Find where the given text appears and provide that cell's center as [x, y] coordinate. 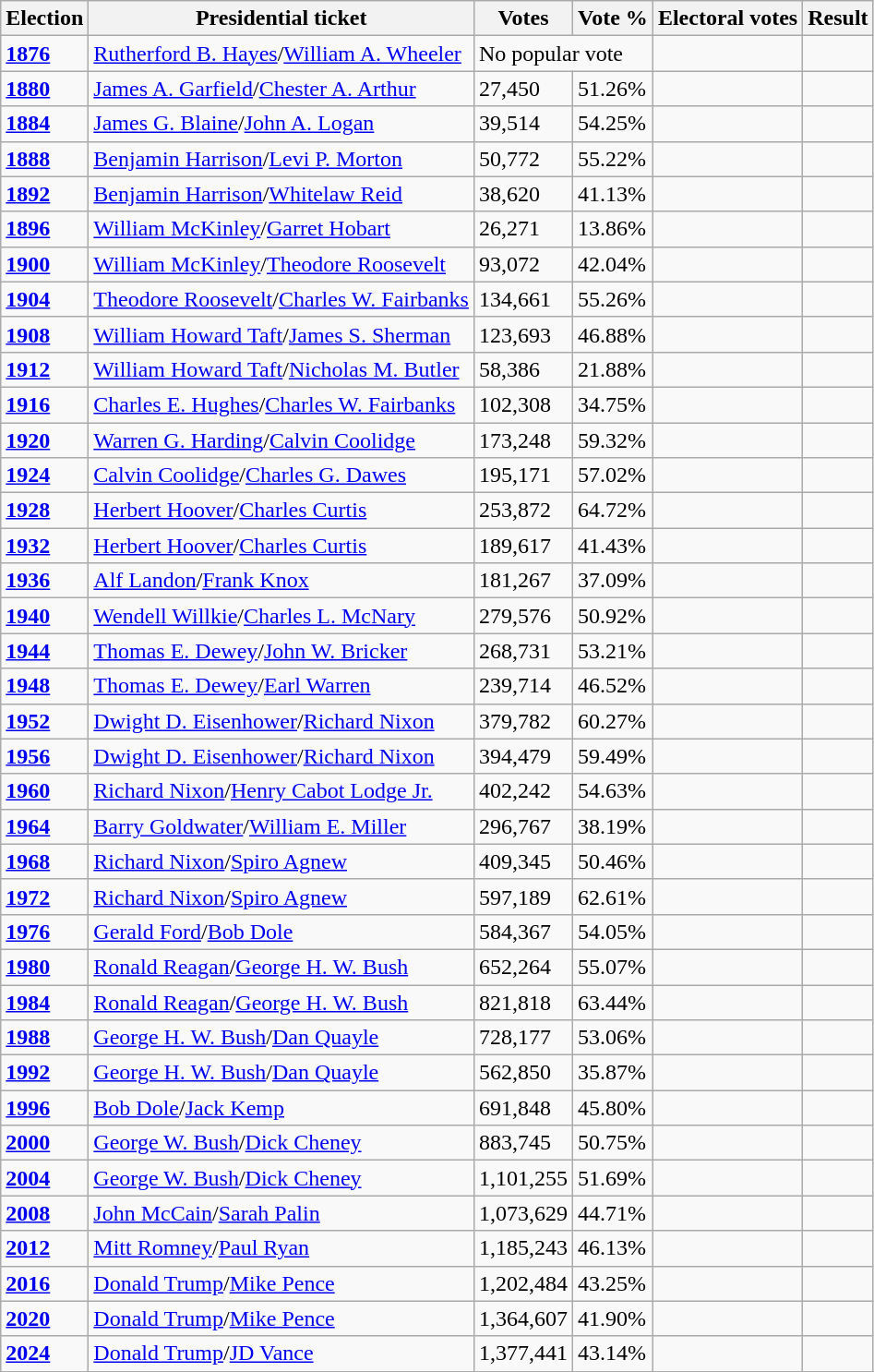
50.92% [613, 616]
46.52% [613, 686]
1980 [44, 967]
Thomas E. Dewey/John W. Bricker [281, 651]
562,850 [522, 1073]
1976 [44, 932]
1884 [44, 124]
102,308 [522, 404]
43.14% [613, 1354]
173,248 [522, 440]
Presidential ticket [281, 18]
34.75% [613, 404]
821,818 [522, 1002]
50.46% [613, 861]
50,772 [522, 159]
James G. Blaine/John A. Logan [281, 124]
296,767 [522, 826]
691,848 [522, 1108]
1920 [44, 440]
1876 [44, 54]
1992 [44, 1073]
59.32% [613, 440]
William McKinley/Garret Hobart [281, 229]
35.87% [613, 1073]
46.88% [613, 334]
60.27% [613, 721]
394,479 [522, 756]
379,782 [522, 721]
402,242 [522, 791]
Alf Landon/Frank Knox [281, 581]
1908 [44, 334]
1888 [44, 159]
2000 [44, 1143]
1916 [44, 404]
1,101,255 [522, 1178]
Charles E. Hughes/Charles W. Fairbanks [281, 404]
1988 [44, 1038]
57.02% [613, 475]
195,171 [522, 475]
1956 [44, 756]
Vote % [613, 18]
James A. Garfield/Chester A. Arthur [281, 89]
54.63% [613, 791]
1892 [44, 194]
45.80% [613, 1108]
1,364,607 [522, 1318]
51.26% [613, 89]
William Howard Taft/James S. Sherman [281, 334]
1904 [44, 299]
Votes [522, 18]
1964 [44, 826]
58,386 [522, 369]
64.72% [613, 511]
Mitt Romney/Paul Ryan [281, 1248]
38,620 [522, 194]
1896 [44, 229]
62.61% [613, 897]
41.43% [613, 546]
Theodore Roosevelt/Charles W. Fairbanks [281, 299]
51.69% [613, 1178]
55.26% [613, 299]
728,177 [522, 1038]
1924 [44, 475]
41.13% [613, 194]
42.04% [613, 264]
59.49% [613, 756]
1972 [44, 897]
2008 [44, 1213]
39,514 [522, 124]
1900 [44, 264]
1,202,484 [522, 1283]
63.44% [613, 1002]
2016 [44, 1283]
1,377,441 [522, 1354]
26,271 [522, 229]
2020 [44, 1318]
William McKinley/Theodore Roosevelt [281, 264]
Benjamin Harrison/Whitelaw Reid [281, 194]
652,264 [522, 967]
27,450 [522, 89]
1928 [44, 511]
1936 [44, 581]
Richard Nixon/Henry Cabot Lodge Jr. [281, 791]
597,189 [522, 897]
38.19% [613, 826]
1944 [44, 651]
123,693 [522, 334]
43.25% [613, 1283]
55.07% [613, 967]
1912 [44, 369]
1940 [44, 616]
Rutherford B. Hayes/William A. Wheeler [281, 54]
1960 [44, 791]
Warren G. Harding/Calvin Coolidge [281, 440]
Calvin Coolidge/Charles G. Dawes [281, 475]
1952 [44, 721]
37.09% [613, 581]
Election [44, 18]
50.75% [613, 1143]
2024 [44, 1354]
1,185,243 [522, 1248]
Electoral votes [727, 18]
181,267 [522, 581]
239,714 [522, 686]
Thomas E. Dewey/Earl Warren [281, 686]
409,345 [522, 861]
46.13% [613, 1248]
2004 [44, 1178]
21.88% [613, 369]
584,367 [522, 932]
Wendell Willkie/Charles L. McNary [281, 616]
Barry Goldwater/William E. Miller [281, 826]
No popular vote [563, 54]
1996 [44, 1108]
53.21% [613, 651]
54.25% [613, 124]
William Howard Taft/Nicholas M. Butler [281, 369]
John McCain/Sarah Palin [281, 1213]
1984 [44, 1002]
Donald Trump/JD Vance [281, 1354]
54.05% [613, 932]
13.86% [613, 229]
883,745 [522, 1143]
189,617 [522, 546]
Result [838, 18]
134,661 [522, 299]
41.90% [613, 1318]
268,731 [522, 651]
1,073,629 [522, 1213]
1932 [44, 546]
Benjamin Harrison/Levi P. Morton [281, 159]
279,576 [522, 616]
1880 [44, 89]
44.71% [613, 1213]
93,072 [522, 264]
Gerald Ford/Bob Dole [281, 932]
1948 [44, 686]
55.22% [613, 159]
2012 [44, 1248]
53.06% [613, 1038]
Bob Dole/Jack Kemp [281, 1108]
1968 [44, 861]
253,872 [522, 511]
